Identify which cell holds the provided text, then report its [x, y] central coordinate. 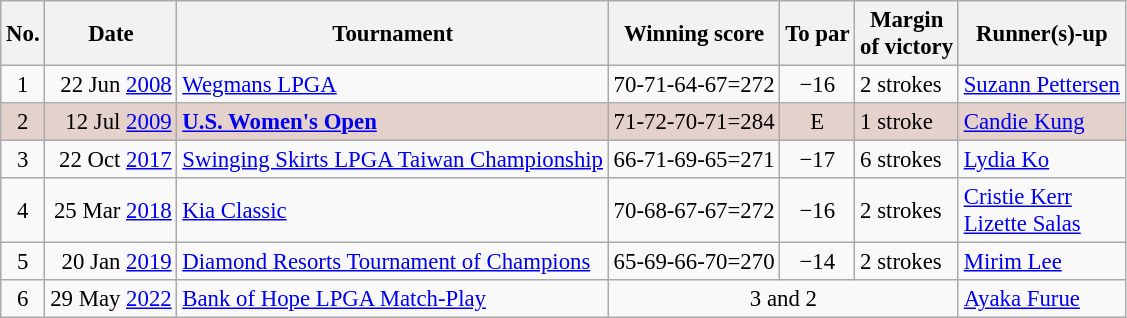
70-68-67-67=272 [694, 210]
−17 [818, 160]
Date [111, 34]
71-72-70-71=284 [694, 122]
E [818, 122]
29 May 2022 [111, 299]
3 [23, 160]
Lydia Ko [1042, 160]
4 [23, 210]
U.S. Women's Open [392, 122]
3 and 2 [783, 299]
Wegmans LPGA [392, 85]
70-71-64-67=272 [694, 85]
22 Oct 2017 [111, 160]
Diamond Resorts Tournament of Champions [392, 262]
1 [23, 85]
No. [23, 34]
−14 [818, 262]
To par [818, 34]
Winning score [694, 34]
6 strokes [907, 160]
Candie Kung [1042, 122]
Tournament [392, 34]
Runner(s)-up [1042, 34]
25 Mar 2018 [111, 210]
12 Jul 2009 [111, 122]
20 Jan 2019 [111, 262]
Bank of Hope LPGA Match-Play [392, 299]
Ayaka Furue [1042, 299]
66-71-69-65=271 [694, 160]
6 [23, 299]
1 stroke [907, 122]
Mirim Lee [1042, 262]
Kia Classic [392, 210]
22 Jun 2008 [111, 85]
Marginof victory [907, 34]
65-69-66-70=270 [694, 262]
Suzann Pettersen [1042, 85]
2 [23, 122]
Swinging Skirts LPGA Taiwan Championship [392, 160]
Cristie Kerr Lizette Salas [1042, 210]
5 [23, 262]
